Return (x, y) of the center of cell containing provided text 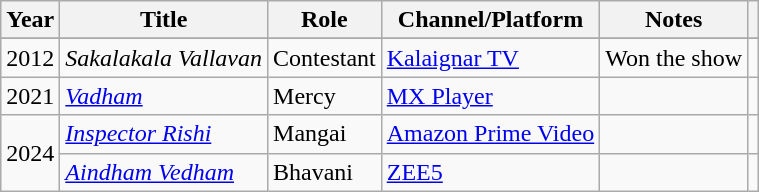
Mercy (325, 96)
Vadham (164, 96)
Inspector Rishi (164, 134)
Aindham Vedham (164, 172)
Contestant (325, 58)
Sakalakala Vallavan (164, 58)
2024 (30, 153)
Kalaignar TV (490, 58)
ZEE5 (490, 172)
Title (164, 20)
Amazon Prime Video (490, 134)
2012 (30, 58)
Year (30, 20)
MX Player (490, 96)
Won the show (674, 58)
Mangai (325, 134)
Channel/Platform (490, 20)
Notes (674, 20)
Role (325, 20)
2021 (30, 96)
Bhavani (325, 172)
